Identify which cell holds the provided text, then report its (X, Y) central coordinate. 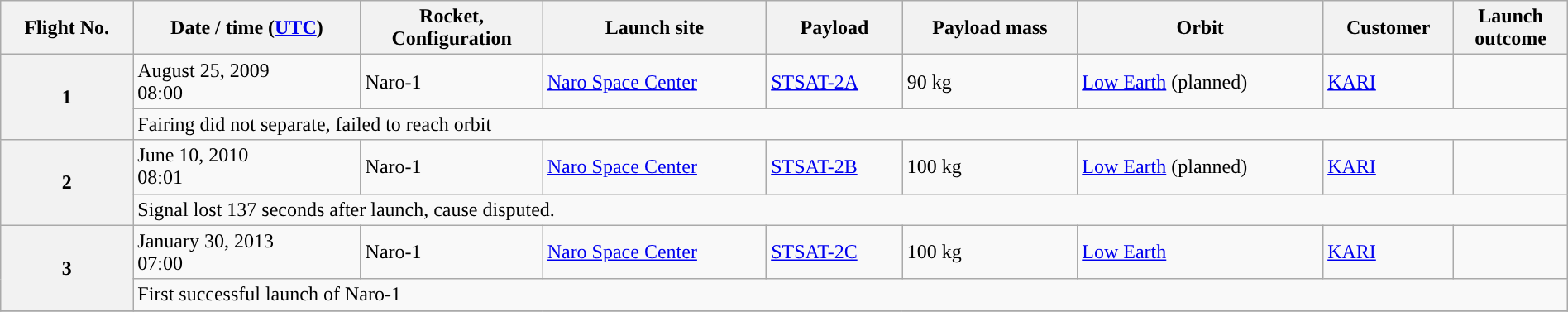
STSAT-2A (834, 81)
Flight No. (67, 28)
January 30, 201307:00 (246, 252)
Launch outcome (1511, 28)
Fairing did not separate, failed to reach orbit (850, 124)
STSAT-2B (834, 167)
1 (67, 98)
STSAT-2C (834, 252)
Rocket, Configuration (452, 28)
Payload (834, 28)
Customer (1389, 28)
Payload mass (990, 28)
June 10, 201008:01 (246, 167)
Low Earth (1201, 252)
First successful launch of Naro-1 (850, 295)
August 25, 200908:00 (246, 81)
3 (67, 268)
2 (67, 182)
Orbit (1201, 28)
Launch site (655, 28)
Date / time (UTC) (246, 28)
90 kg (990, 81)
Signal lost 137 seconds after launch, cause disputed. (850, 209)
